Output the [X, Y] coordinate of the center of the cell containing the given text.  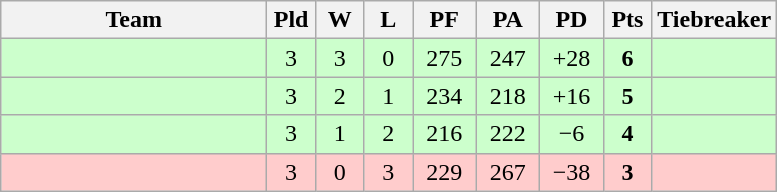
W [340, 20]
+16 [572, 96]
5 [628, 96]
PF [444, 20]
−6 [572, 134]
218 [508, 96]
234 [444, 96]
4 [628, 134]
L [388, 20]
216 [444, 134]
267 [508, 172]
+28 [572, 58]
6 [628, 58]
−38 [572, 172]
Tiebreaker [714, 20]
229 [444, 172]
PA [508, 20]
247 [508, 58]
PD [572, 20]
Pts [628, 20]
Pld [292, 20]
Team [134, 20]
275 [444, 58]
222 [508, 134]
